From the cell containing the given text, extract its center point as [X, Y] coordinate. 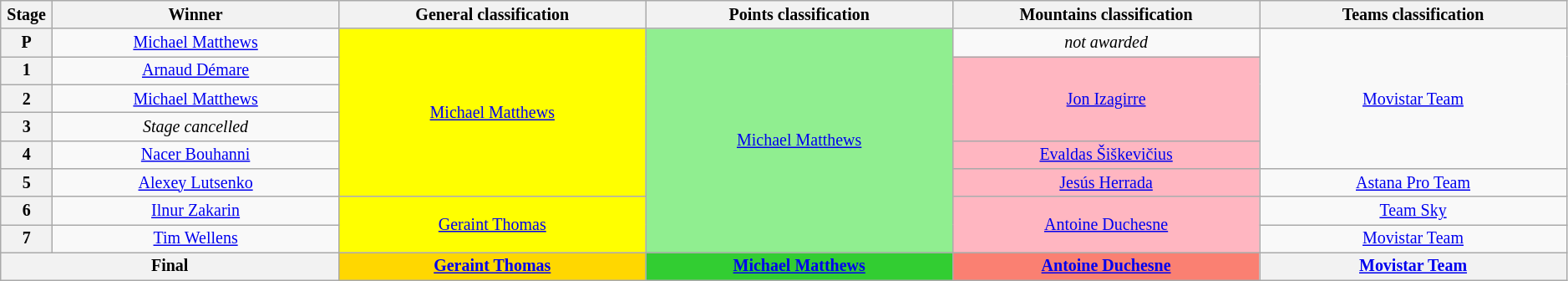
Alexey Lutsenko [195, 182]
7 [27, 239]
Final [170, 266]
P [27, 43]
Stage [27, 15]
General classification [493, 15]
not awarded [1106, 43]
3 [27, 127]
Arnaud Démare [195, 70]
Jon Izagirre [1106, 99]
2 [27, 99]
Evaldas Šiškevičius [1106, 154]
1 [27, 70]
5 [27, 182]
4 [27, 154]
Winner [195, 15]
Nacer Bouhanni [195, 154]
Points classification [799, 15]
Tim Wellens [195, 239]
Jesús Herrada [1106, 182]
Team Sky [1413, 211]
Stage cancelled [195, 127]
Ilnur Zakarin [195, 211]
6 [27, 211]
Astana Pro Team [1413, 182]
Teams classification [1413, 15]
Mountains classification [1106, 15]
